Pinpoint the cell where the given text exists, returning its (X, Y) midpoint coordinate. 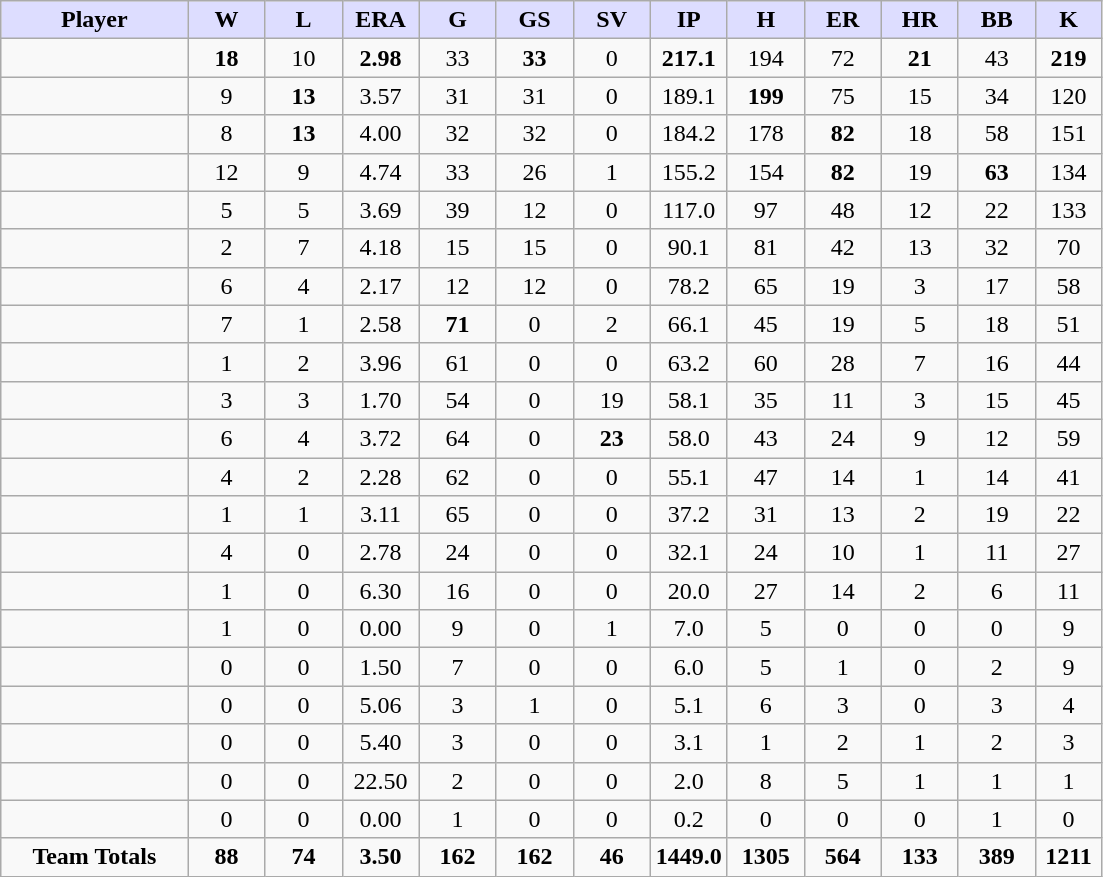
47 (766, 477)
3.57 (380, 96)
Team Totals (94, 857)
81 (766, 248)
62 (458, 477)
75 (842, 96)
32.1 (688, 553)
58.0 (688, 438)
70 (1068, 248)
120 (1068, 96)
3.11 (380, 515)
20.0 (688, 591)
55.1 (688, 477)
155.2 (688, 172)
SV (612, 20)
61 (458, 362)
2.0 (688, 781)
L (304, 20)
39 (458, 210)
217.1 (688, 58)
21 (920, 58)
K (1068, 20)
389 (996, 857)
154 (766, 172)
184.2 (688, 134)
Player (94, 20)
6.30 (380, 591)
37.2 (688, 515)
H (766, 20)
78.2 (688, 286)
3.96 (380, 362)
59 (1068, 438)
28 (842, 362)
117.0 (688, 210)
34 (996, 96)
35 (766, 400)
64 (458, 438)
BB (996, 20)
90.1 (688, 248)
1305 (766, 857)
66.1 (688, 324)
42 (842, 248)
71 (458, 324)
72 (842, 58)
HR (920, 20)
97 (766, 210)
51 (1068, 324)
60 (766, 362)
W (226, 20)
0.2 (688, 819)
219 (1068, 58)
151 (1068, 134)
178 (766, 134)
46 (612, 857)
17 (996, 286)
74 (304, 857)
23 (612, 438)
54 (458, 400)
4.18 (380, 248)
6.0 (688, 667)
22.50 (380, 781)
GS (534, 20)
ERA (380, 20)
3.50 (380, 857)
41 (1068, 477)
2.78 (380, 553)
48 (842, 210)
4.00 (380, 134)
63 (996, 172)
199 (766, 96)
4.74 (380, 172)
2.17 (380, 286)
7.0 (688, 629)
3.72 (380, 438)
IP (688, 20)
194 (766, 58)
63.2 (688, 362)
2.58 (380, 324)
564 (842, 857)
5.40 (380, 743)
134 (1068, 172)
189.1 (688, 96)
5.06 (380, 705)
2.28 (380, 477)
26 (534, 172)
2.98 (380, 58)
ER (842, 20)
1449.0 (688, 857)
3.69 (380, 210)
G (458, 20)
1.50 (380, 667)
5.1 (688, 705)
1.70 (380, 400)
44 (1068, 362)
3.1 (688, 743)
1211 (1068, 857)
58.1 (688, 400)
88 (226, 857)
